Find where the given text appears and provide that cell's center as [X, Y] coordinate. 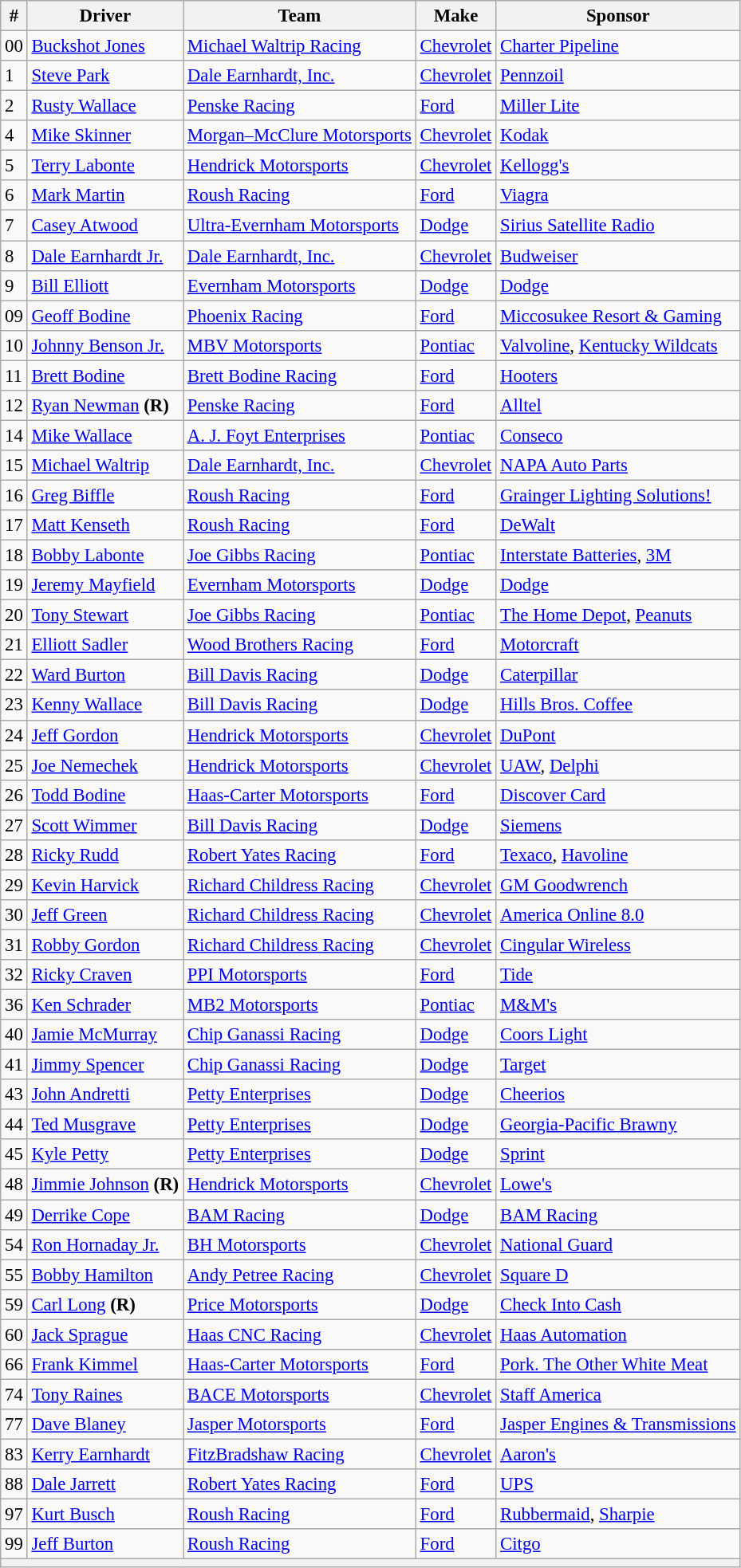
Matt Kenseth [105, 525]
97 [14, 1515]
Jamie McMurray [105, 1035]
Michael Waltrip Racing [300, 46]
Viagra [618, 195]
Phoenix Racing [300, 316]
Steve Park [105, 76]
Robby Gordon [105, 945]
40 [14, 1035]
Square D [618, 1275]
Kyle Petty [105, 1155]
22 [14, 675]
11 [14, 375]
Tony Raines [105, 1394]
A. J. Foyt Enterprises [300, 435]
Derrike Cope [105, 1215]
00 [14, 46]
25 [14, 765]
83 [14, 1454]
Dale Earnhardt Jr. [105, 256]
28 [14, 855]
Staff America [618, 1394]
21 [14, 645]
Miccosukee Resort & Gaming [618, 316]
4 [14, 136]
Joe Nemechek [105, 765]
Mike Wallace [105, 435]
Rubbermaid, Sharpie [618, 1515]
32 [14, 975]
Bobby Hamilton [105, 1275]
60 [14, 1334]
9 [14, 285]
Ted Musgrave [105, 1125]
Haas Automation [618, 1334]
Dale Jarrett [105, 1484]
5 [14, 166]
Casey Atwood [105, 226]
Tide [618, 975]
Ward Burton [105, 675]
Michael Waltrip [105, 466]
Mike Skinner [105, 136]
Team [300, 16]
Mark Martin [105, 195]
Hooters [618, 375]
12 [14, 406]
Grainger Lighting Solutions! [618, 495]
Bobby Labonte [105, 556]
49 [14, 1215]
Jimmy Spencer [105, 1065]
Ricky Rudd [105, 855]
41 [14, 1065]
54 [14, 1244]
Carl Long (R) [105, 1304]
Conseco [618, 435]
Make [455, 16]
Haas CNC Racing [300, 1334]
Motorcraft [618, 645]
20 [14, 615]
Miller Lite [618, 106]
09 [14, 316]
Ricky Craven [105, 975]
Lowe's [618, 1185]
Todd Bodine [105, 795]
Brett Bodine [105, 375]
FitzBradshaw Racing [300, 1454]
DeWalt [618, 525]
MBV Motorsports [300, 345]
10 [14, 345]
# [14, 16]
36 [14, 1005]
UAW, Delphi [618, 765]
Scott Wimmer [105, 825]
Kevin Harvick [105, 885]
Rusty Wallace [105, 106]
Texaco, Havoline [618, 855]
Kodak [618, 136]
17 [14, 525]
59 [14, 1304]
18 [14, 556]
GM Goodwrench [618, 885]
Aaron's [618, 1454]
Ryan Newman (R) [105, 406]
MB2 Motorsports [300, 1005]
Sprint [618, 1155]
Budweiser [618, 256]
15 [14, 466]
1 [14, 76]
Morgan–McClure Motorsports [300, 136]
Caterpillar [618, 675]
Citgo [618, 1544]
Johnny Benson Jr. [105, 345]
6 [14, 195]
Bill Elliott [105, 285]
Valvoline, Kentucky Wildcats [618, 345]
55 [14, 1275]
The Home Depot, Peanuts [618, 615]
Jeff Burton [105, 1544]
Kerry Earnhardt [105, 1454]
Jeremy Mayfield [105, 585]
America Online 8.0 [618, 915]
Frank Kimmel [105, 1365]
14 [14, 435]
BACE Motorsports [300, 1394]
Charter Pipeline [618, 46]
24 [14, 735]
Pennzoil [618, 76]
88 [14, 1484]
43 [14, 1094]
66 [14, 1365]
8 [14, 256]
16 [14, 495]
Discover Card [618, 795]
23 [14, 705]
Jasper Engines & Transmissions [618, 1425]
Jeff Green [105, 915]
Price Motorsports [300, 1304]
Ultra-Evernham Motorsports [300, 226]
45 [14, 1155]
Target [618, 1065]
UPS [618, 1484]
Geoff Bodine [105, 316]
Kellogg's [618, 166]
M&M's [618, 1005]
Kurt Busch [105, 1515]
Dave Blaney [105, 1425]
BH Motorsports [300, 1244]
Greg Biffle [105, 495]
Ron Hornaday Jr. [105, 1244]
Ken Schrader [105, 1005]
19 [14, 585]
Driver [105, 16]
48 [14, 1185]
Buckshot Jones [105, 46]
PPI Motorsports [300, 975]
26 [14, 795]
74 [14, 1394]
Tony Stewart [105, 615]
Jasper Motorsports [300, 1425]
Hills Bros. Coffee [618, 705]
Jeff Gordon [105, 735]
29 [14, 885]
77 [14, 1425]
John Andretti [105, 1094]
2 [14, 106]
Wood Brothers Racing [300, 645]
Siemens [618, 825]
Georgia-Pacific Brawny [618, 1125]
44 [14, 1125]
Coors Light [618, 1035]
30 [14, 915]
Sponsor [618, 16]
Kenny Wallace [105, 705]
Elliott Sadler [105, 645]
DuPont [618, 735]
Cingular Wireless [618, 945]
Alltel [618, 406]
Pork. The Other White Meat [618, 1365]
99 [14, 1544]
NAPA Auto Parts [618, 466]
7 [14, 226]
National Guard [618, 1244]
Jack Sprague [105, 1334]
27 [14, 825]
Interstate Batteries, 3M [618, 556]
31 [14, 945]
Brett Bodine Racing [300, 375]
Check Into Cash [618, 1304]
Andy Petree Racing [300, 1275]
Cheerios [618, 1094]
Sirius Satellite Radio [618, 226]
Jimmie Johnson (R) [105, 1185]
Terry Labonte [105, 166]
